Scan for the cell matching the given text and deliver its (x, y) coordinate at center. 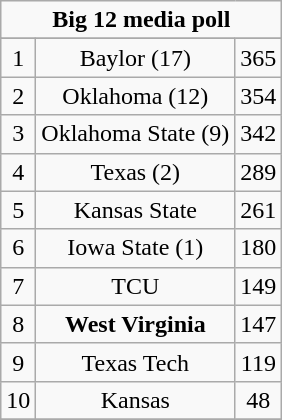
Oklahoma (12) (136, 96)
365 (258, 58)
289 (258, 172)
Texas (2) (136, 172)
119 (258, 362)
5 (18, 210)
149 (258, 286)
3 (18, 134)
TCU (136, 286)
9 (18, 362)
342 (258, 134)
354 (258, 96)
48 (258, 400)
Kansas State (136, 210)
10 (18, 400)
6 (18, 248)
Big 12 media poll (142, 20)
2 (18, 96)
7 (18, 286)
1 (18, 58)
Texas Tech (136, 362)
Oklahoma State (9) (136, 134)
Iowa State (1) (136, 248)
147 (258, 324)
Baylor (17) (136, 58)
180 (258, 248)
261 (258, 210)
Kansas (136, 400)
8 (18, 324)
4 (18, 172)
West Virginia (136, 324)
